Output the [X, Y] coordinate of the center of the cell containing the given text.  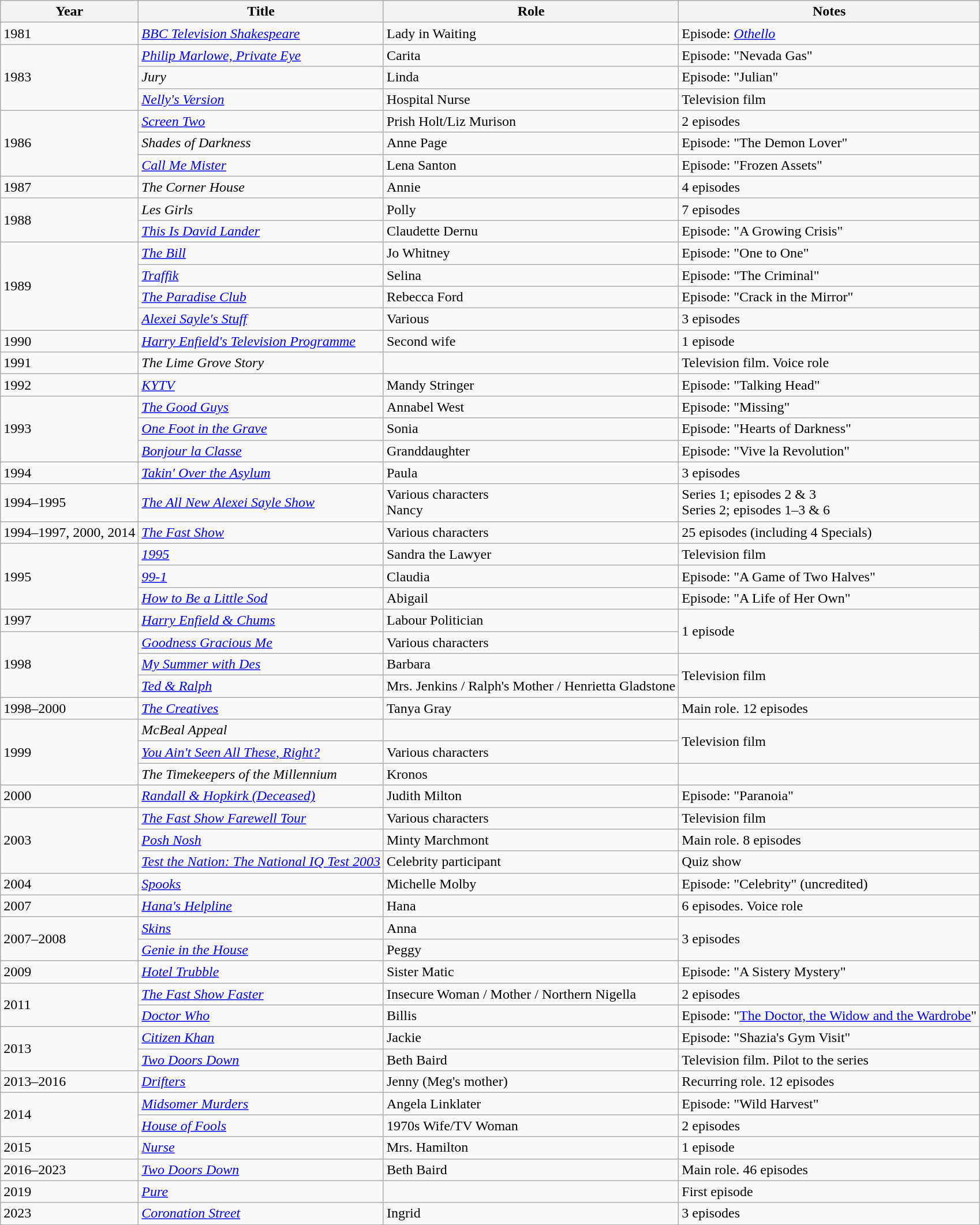
1998–2000 [69, 708]
Claudette Dernu [531, 231]
1997 [69, 620]
Screen Two [261, 121]
Episode: Othello [829, 33]
Peggy [531, 950]
Posh Nosh [261, 840]
Selina [531, 275]
Goodness Gracious Me [261, 643]
Mandy Stringer [531, 385]
KYTV [261, 385]
2003 [69, 840]
Harry Enfield's Television Programme [261, 341]
Midsomer Murders [261, 1104]
Judith Milton [531, 796]
Hotel Trubble [261, 972]
1988 [69, 220]
Les Girls [261, 209]
1991 [69, 363]
1970s Wife/TV Woman [531, 1126]
Pure [261, 1192]
Notes [829, 12]
Episode: "The Criminal" [829, 275]
Episode: "Shazia's Gym Visit" [829, 1038]
Lady in Waiting [531, 33]
How to Be a Little Sod [261, 598]
Sister Matic [531, 972]
Episode: "A Growing Crisis" [829, 231]
Polly [531, 209]
Television film. Voice role [829, 363]
Sonia [531, 429]
2007–2008 [69, 939]
Sandra the Lawyer [531, 554]
The Creatives [261, 708]
Ingrid [531, 1213]
Role [531, 12]
The Fast Show Farewell Tour [261, 818]
Episode: "Vive la Revolution" [829, 451]
1986 [69, 143]
Genie in the House [261, 950]
Jackie [531, 1038]
Barbara [531, 664]
Randall & Hopkirk (Deceased) [261, 796]
Episode: "Missing" [829, 407]
The Bill [261, 253]
Spooks [261, 884]
Philip Marlowe, Private Eye [261, 55]
Hana's Helpline [261, 906]
Labour Politician [531, 620]
Rebecca Ford [531, 297]
2013 [69, 1049]
Episode: "Julian" [829, 77]
Takin' Over the Asylum [261, 473]
Annabel West [531, 407]
The Paradise Club [261, 297]
Various charactersNancy [531, 502]
Anna [531, 928]
Quiz show [829, 862]
Billis [531, 1016]
Episode: "The Demon Lover" [829, 143]
First episode [829, 1192]
1994–1995 [69, 502]
Episode: "Wild Harvest" [829, 1104]
1983 [69, 77]
Episode: "Frozen Assets" [829, 165]
Various [531, 319]
Traffik [261, 275]
This Is David Lander [261, 231]
2007 [69, 906]
2023 [69, 1213]
McBeal Appeal [261, 730]
Shades of Darkness [261, 143]
You Ain't Seen All These, Right? [261, 752]
2016–2023 [69, 1170]
Episode: "A Game of Two Halves" [829, 576]
99-1 [261, 576]
Linda [531, 77]
Nelly's Version [261, 99]
Series 1; episodes 2 & 3Series 2; episodes 1–3 & 6 [829, 502]
1994 [69, 473]
Anne Page [531, 143]
Television film. Pilot to the series [829, 1060]
2013–2016 [69, 1082]
My Summer with Des [261, 664]
1992 [69, 385]
Hospital Nurse [531, 99]
House of Fools [261, 1126]
Abigail [531, 598]
The Timekeepers of the Millennium [261, 774]
2015 [69, 1148]
Episode: "A Life of Her Own" [829, 598]
1993 [69, 429]
The Fast Show Faster [261, 994]
6 episodes. Voice role [829, 906]
Episode: "Talking Head" [829, 385]
Harry Enfield & Chums [261, 620]
Insecure Woman / Mother / Northern Nigella [531, 994]
Claudia [531, 576]
Year [69, 12]
Tanya Gray [531, 708]
Call Me Mister [261, 165]
Recurring role. 12 episodes [829, 1082]
The All New Alexei Sayle Show [261, 502]
4 episodes [829, 187]
Nurse [261, 1148]
2011 [69, 1004]
Episode: "One to One" [829, 253]
Mrs. Jenkins / Ralph's Mother / Henrietta Gladstone [531, 686]
2009 [69, 972]
Celebrity participant [531, 862]
Episode: "Nevada Gas" [829, 55]
Doctor Who [261, 1016]
Minty Marchmont [531, 840]
Main role. 8 episodes [829, 840]
Bonjour la Classe [261, 451]
Hana [531, 906]
Annie [531, 187]
Citizen Khan [261, 1038]
Ted & Ralph [261, 686]
Main role. 46 episodes [829, 1170]
Title [261, 12]
1989 [69, 286]
Jenny (Meg's mother) [531, 1082]
The Good Guys [261, 407]
Granddaughter [531, 451]
1990 [69, 341]
Mrs. Hamilton [531, 1148]
Drifters [261, 1082]
Paula [531, 473]
Coronation Street [261, 1213]
1994–1997, 2000, 2014 [69, 532]
The Fast Show [261, 532]
One Foot in the Grave [261, 429]
2004 [69, 884]
Episode: "Paranoia" [829, 796]
Prish Holt/Liz Murison [531, 121]
1999 [69, 752]
Episode: "Celebrity" (uncredited) [829, 884]
Episode: "Crack in the Mirror" [829, 297]
Episode: "The Doctor, the Widow and the Wardrobe" [829, 1016]
Episode: "A Sistery Mystery" [829, 972]
Jo Whitney [531, 253]
Jury [261, 77]
The Corner House [261, 187]
2019 [69, 1192]
Carita [531, 55]
The Lime Grove Story [261, 363]
Second wife [531, 341]
1981 [69, 33]
1998 [69, 664]
Skins [261, 928]
25 episodes (including 4 Specials) [829, 532]
Lena Santon [531, 165]
2000 [69, 796]
Kronos [531, 774]
Alexei Sayle's Stuff [261, 319]
BBC Television Shakespeare [261, 33]
Main role. 12 episodes [829, 708]
7 episodes [829, 209]
1987 [69, 187]
Angela Linklater [531, 1104]
Michelle Molby [531, 884]
Test the Nation: The National IQ Test 2003 [261, 862]
2014 [69, 1115]
Episode: "Hearts of Darkness" [829, 429]
